Extract the [X, Y] coordinate from the center of the cell holding the provided text.  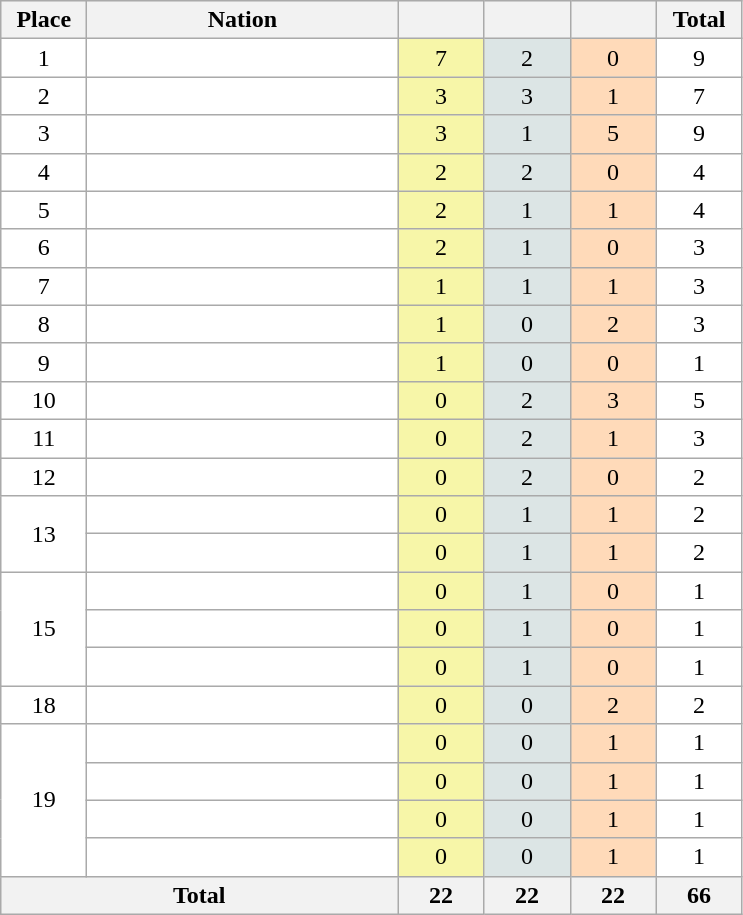
8 [44, 324]
12 [44, 477]
6 [44, 248]
11 [44, 438]
Nation [242, 20]
10 [44, 400]
15 [44, 629]
66 [699, 895]
18 [44, 705]
19 [44, 800]
Place [44, 20]
13 [44, 534]
